Return the (x, y) coordinate for the center point of the cell that contains the specified text.  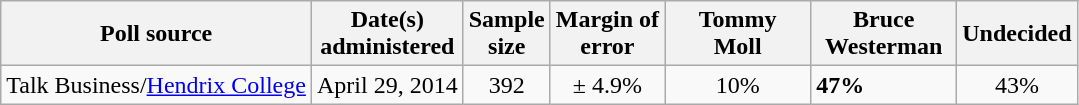
Samplesize (506, 34)
47% (884, 85)
Talk Business/Hendrix College (156, 85)
Poll source (156, 34)
392 (506, 85)
BruceWesterman (884, 34)
± 4.9% (607, 85)
TommyMoll (738, 34)
Date(s)administered (387, 34)
10% (738, 85)
Margin oferror (607, 34)
Undecided (1017, 34)
43% (1017, 85)
April 29, 2014 (387, 85)
